For the text-containing cell, return its midpoint in (X, Y) coordinate format. 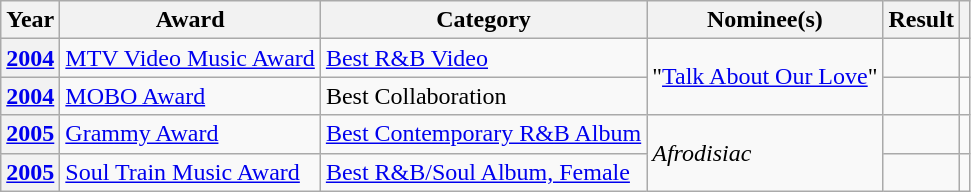
MOBO Award (190, 96)
Category (483, 20)
"Talk About Our Love" (765, 77)
Best R&B Video (483, 58)
MTV Video Music Award (190, 58)
Best R&B/Soul Album, Female (483, 172)
Best Contemporary R&B Album (483, 134)
Year (30, 20)
Soul Train Music Award (190, 172)
Award (190, 20)
Afrodisiac (765, 153)
Nominee(s) (765, 20)
Result (921, 20)
Grammy Award (190, 134)
Best Collaboration (483, 96)
